Determine the (x, y) coordinate at the center of the cell enclosing the given text.  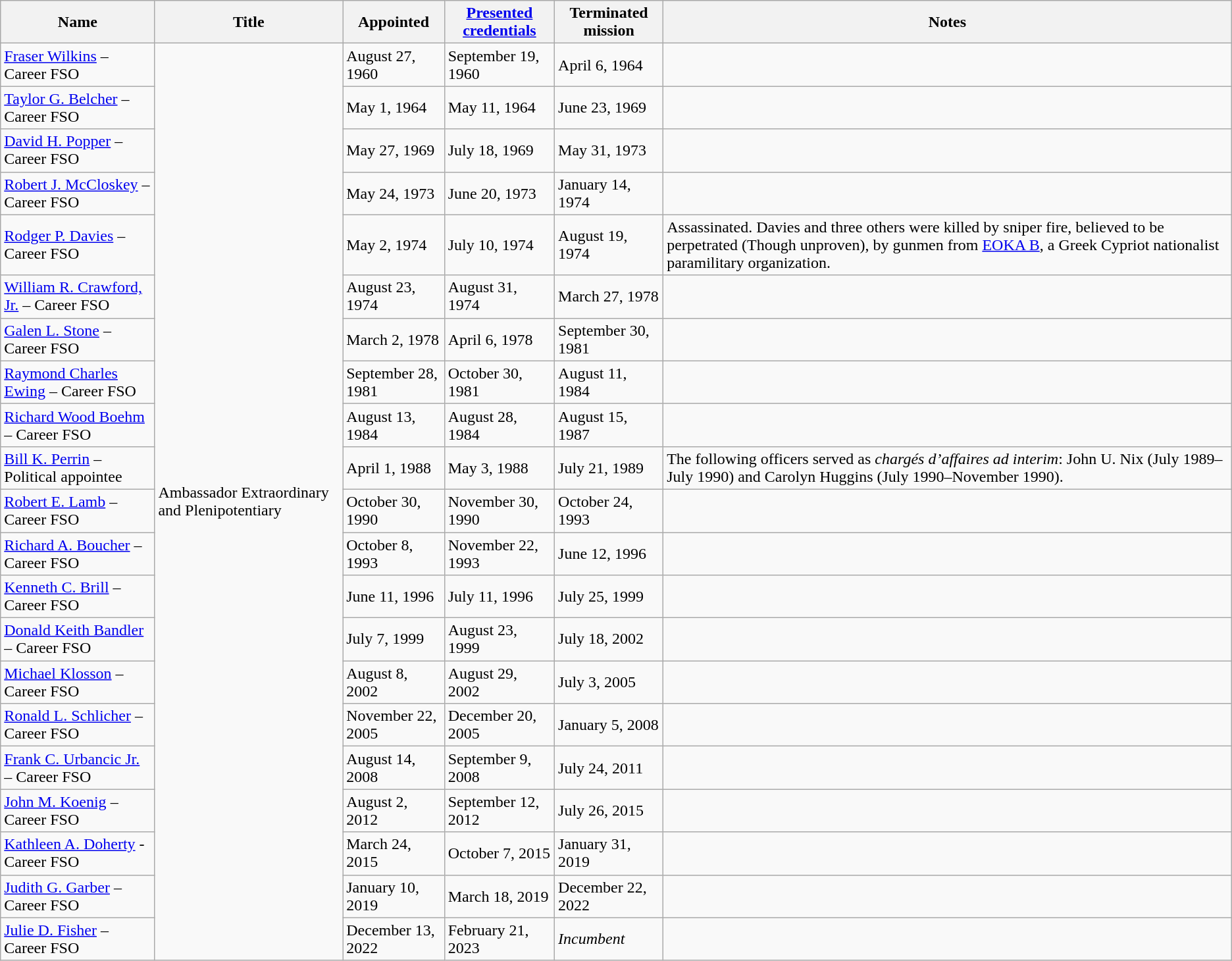
Richard Wood Boehm – Career FSO (78, 425)
August 8, 2002 (394, 682)
June 11, 1996 (394, 596)
August 28, 1984 (499, 425)
July 25, 1999 (609, 596)
July 24, 2011 (609, 767)
October 30, 1981 (499, 382)
Name (78, 22)
November 22, 1993 (499, 553)
December 13, 2022 (394, 939)
May 11, 1964 (499, 108)
August 23, 1999 (499, 640)
Fraser Wilkins – Career FSO (78, 65)
October 8, 1993 (394, 553)
February 21, 2023 (499, 939)
Michael Klosson – Career FSO (78, 682)
November 22, 2005 (394, 725)
September 12, 2012 (499, 811)
Frank C. Urbancic Jr. – Career FSO (78, 767)
Incumbent (609, 939)
August 31, 1974 (499, 296)
September 30, 1981 (609, 340)
August 19, 1974 (609, 245)
January 5, 2008 (609, 725)
July 18, 1969 (499, 150)
Robert J. McCloskey – Career FSO (78, 194)
May 1, 1964 (394, 108)
Ronald L. Schlicher – Career FSO (78, 725)
June 12, 1996 (609, 553)
Rodger P. Davies – Career FSO (78, 245)
January 10, 2019 (394, 896)
Donald Keith Bandler – Career FSO (78, 640)
July 3, 2005 (609, 682)
Appointed (394, 22)
March 18, 2019 (499, 896)
September 28, 1981 (394, 382)
October 30, 1990 (394, 511)
August 29, 2002 (499, 682)
Taylor G. Belcher – Career FSO (78, 108)
July 11, 1996 (499, 596)
April 6, 1978 (499, 340)
March 2, 1978 (394, 340)
Judith G. Garber – Career FSO (78, 896)
September 19, 1960 (499, 65)
Julie D. Fisher – Career FSO (78, 939)
August 14, 2008 (394, 767)
August 23, 1974 (394, 296)
June 23, 1969 (609, 108)
William R. Crawford, Jr. – Career FSO (78, 296)
Richard A. Boucher – Career FSO (78, 553)
Kenneth C. Brill – Career FSO (78, 596)
August 27, 1960 (394, 65)
July 26, 2015 (609, 811)
Bill K. Perrin – Political appointee (78, 467)
May 24, 1973 (394, 194)
Kathleen A. Doherty - Career FSO (78, 853)
November 30, 1990 (499, 511)
May 2, 1974 (394, 245)
August 11, 1984 (609, 382)
Ambassador Extraordinary and Plenipotentiary (249, 502)
Terminated mission (609, 22)
David H. Popper – Career FSO (78, 150)
July 21, 1989 (609, 467)
April 1, 1988 (394, 467)
Presented credentials (499, 22)
Raymond Charles Ewing – Career FSO (78, 382)
April 6, 1964 (609, 65)
John M. Koenig – Career FSO (78, 811)
March 27, 1978 (609, 296)
December 20, 2005 (499, 725)
July 10, 1974 (499, 245)
October 7, 2015 (499, 853)
January 14, 1974 (609, 194)
May 31, 1973 (609, 150)
May 3, 1988 (499, 467)
August 2, 2012 (394, 811)
The following officers served as chargés d’affaires ad interim: John U. Nix (July 1989–July 1990) and Carolyn Huggins (July 1990–November 1990). (948, 467)
August 13, 1984 (394, 425)
August 15, 1987 (609, 425)
March 24, 2015 (394, 853)
October 24, 1993 (609, 511)
Notes (948, 22)
September 9, 2008 (499, 767)
Robert E. Lamb – Career FSO (78, 511)
January 31, 2019 (609, 853)
December 22, 2022 (609, 896)
May 27, 1969 (394, 150)
July 7, 1999 (394, 640)
Galen L. Stone – Career FSO (78, 340)
July 18, 2002 (609, 640)
June 20, 1973 (499, 194)
Title (249, 22)
